Return the (X, Y) coordinate for the center point of the cell that contains the specified text.  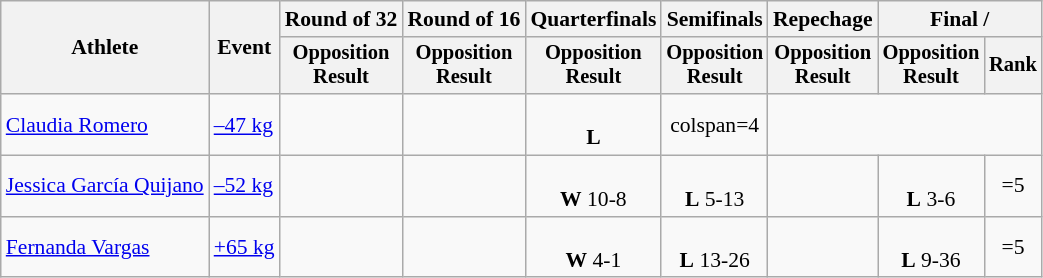
Athlete (105, 48)
L (593, 124)
L 13-26 (714, 248)
W 10-8 (593, 186)
Final / (960, 19)
+65 kg (244, 248)
Round of 16 (464, 19)
Round of 32 (342, 19)
L 5-13 (714, 186)
Claudia Romero (105, 124)
–52 kg (244, 186)
Jessica García Quijano (105, 186)
Repechage (823, 19)
L 3-6 (932, 186)
colspan=4 (714, 124)
Fernanda Vargas (105, 248)
Semifinals (714, 19)
Rank (1013, 66)
L 9-36 (932, 248)
W 4-1 (593, 248)
–47 kg (244, 124)
Event (244, 48)
Quarterfinals (593, 19)
